Return [X, Y] of the center of cell containing provided text 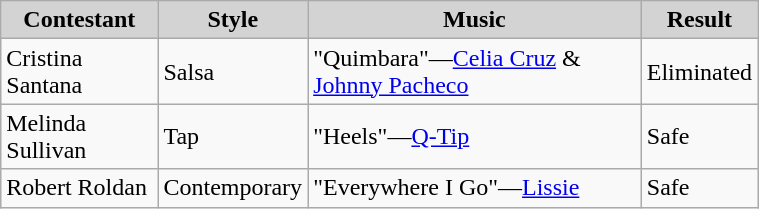
"Quimbara"—Celia Cruz & Johnny Pacheco [475, 72]
Result [699, 20]
"Everywhere I Go"—Lissie [475, 188]
Contestant [80, 20]
Contemporary [233, 188]
Eliminated [699, 72]
Melinda Sullivan [80, 136]
"Heels"—Q-Tip [475, 136]
Music [475, 20]
Robert Roldan [80, 188]
Tap [233, 136]
Cristina Santana [80, 72]
Style [233, 20]
Salsa [233, 72]
